Pinpoint the cell where the given text exists, returning its (X, Y) midpoint coordinate. 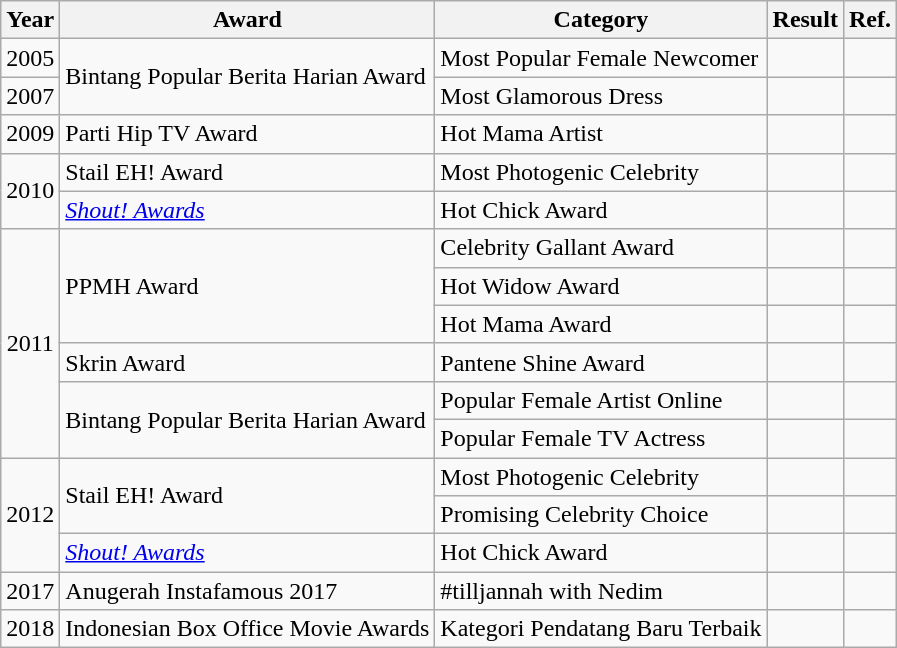
Promising Celebrity Choice (601, 515)
Year (30, 20)
Pantene Shine Award (601, 362)
Result (805, 20)
2005 (30, 58)
Category (601, 20)
Parti Hip TV Award (248, 134)
2018 (30, 629)
2007 (30, 96)
Most Popular Female Newcomer (601, 58)
2017 (30, 591)
#tilljannah with Nedim (601, 591)
Indonesian Box Office Movie Awards (248, 629)
Popular Female TV Actress (601, 438)
Celebrity Gallant Award (601, 248)
Anugerah Instafamous 2017 (248, 591)
Hot Mama Award (601, 324)
2010 (30, 191)
Hot Mama Artist (601, 134)
Ref. (870, 20)
Kategori Pendatang Baru Terbaik (601, 629)
Skrin Award (248, 362)
2011 (30, 343)
Popular Female Artist Online (601, 400)
2009 (30, 134)
PPMH Award (248, 286)
Award (248, 20)
2012 (30, 515)
Most Glamorous Dress (601, 96)
Hot Widow Award (601, 286)
